Search for the cell housing the specified text and yield its [x, y] center coordinate. 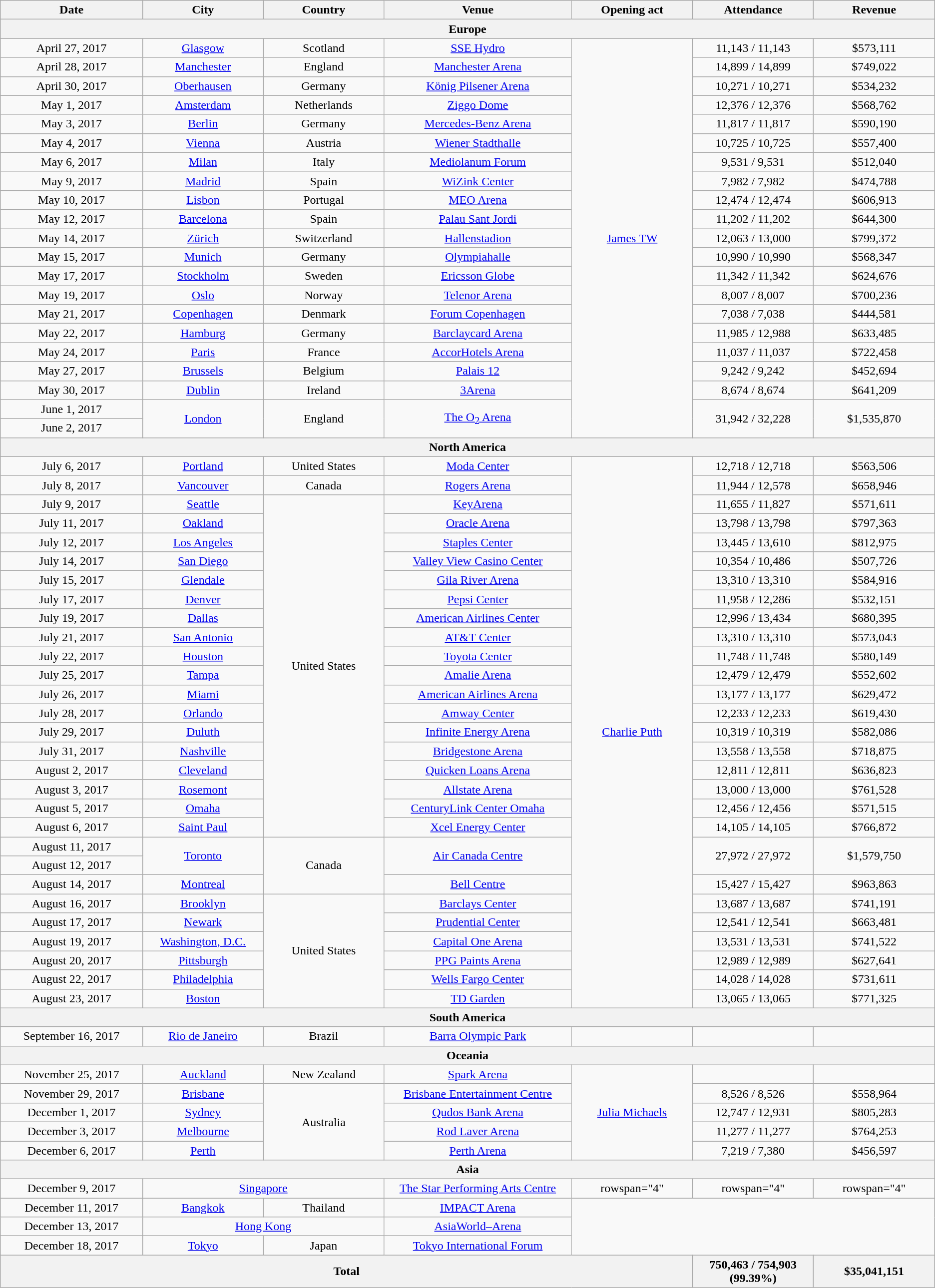
$663,481 [874, 922]
December 1, 2017 [72, 1112]
31,942 / 32,228 [753, 419]
$580,149 [874, 656]
Quicken Loans Arena [478, 770]
27,972 / 27,972 [753, 856]
Opening act [632, 10]
König Pilsener Arena [478, 86]
Valley View Casino Center [478, 561]
Philadelphia [203, 979]
November 25, 2017 [72, 1074]
August 16, 2017 [72, 903]
Venue [478, 10]
Bridgestone Arena [478, 751]
$644,300 [874, 219]
12,718 / 12,718 [753, 466]
Oracle Arena [478, 523]
11,958 / 12,286 [753, 599]
8,674 / 8,674 [753, 390]
Lisbon [203, 200]
12,233 / 12,233 [753, 713]
Air Canada Centre [478, 856]
August 2, 2017 [72, 770]
Charlie Puth [632, 732]
December 3, 2017 [72, 1131]
11,277 / 11,277 [753, 1131]
Boston [203, 998]
13,065 / 13,065 [753, 998]
September 16, 2017 [72, 1036]
$718,875 [874, 751]
San Diego [203, 561]
July 12, 2017 [72, 542]
Vancouver [203, 485]
Revenue [874, 10]
PPG Paints Arena [478, 960]
Hamburg [203, 333]
Glasgow [203, 48]
Ericsson Globe [478, 276]
Prudential Center [478, 922]
July 14, 2017 [72, 561]
Zürich [203, 238]
$700,236 [874, 295]
August 17, 2017 [72, 922]
AccorHotels Arena [478, 352]
12,479 / 12,479 [753, 675]
$805,283 [874, 1112]
$573,111 [874, 48]
July 6, 2017 [72, 466]
July 8, 2017 [72, 485]
12,811 / 12,811 [753, 770]
Paris [203, 352]
$557,400 [874, 143]
North America [467, 447]
Saint Paul [203, 827]
Attendance [753, 10]
$590,190 [874, 124]
$582,086 [874, 732]
11,202 / 11,202 [753, 219]
14,028 / 14,028 [753, 979]
Portugal [324, 200]
$799,372 [874, 238]
$658,946 [874, 485]
Pittsburgh [203, 960]
$474,788 [874, 181]
13,445 / 13,610 [753, 542]
American Airlines Center [478, 618]
Barclays Center [478, 903]
Allstate Arena [478, 789]
Nashville [203, 751]
Switzerland [324, 238]
Washington, D.C. [203, 941]
Sydney [203, 1112]
Denmark [324, 314]
July 21, 2017 [72, 637]
IMPACT Arena [478, 1208]
$532,151 [874, 599]
$749,022 [874, 67]
August 3, 2017 [72, 789]
Belgium [324, 371]
November 29, 2017 [72, 1093]
Dallas [203, 618]
14,899 / 14,899 [753, 67]
Los Angeles [203, 542]
$731,611 [874, 979]
15,427 / 15,427 [753, 884]
$568,762 [874, 105]
7,038 / 7,038 [753, 314]
May 6, 2017 [72, 162]
New Zealand [324, 1074]
Vienna [203, 143]
August 5, 2017 [72, 808]
$534,232 [874, 86]
Auckland [203, 1074]
KeyArena [478, 504]
9,531 / 9,531 [753, 162]
July 25, 2017 [72, 675]
$766,872 [874, 827]
Toronto [203, 856]
$552,602 [874, 675]
7,982 / 7,982 [753, 181]
$633,485 [874, 333]
Orlando [203, 713]
$571,515 [874, 808]
$606,913 [874, 200]
$456,597 [874, 1150]
May 4, 2017 [72, 143]
CenturyLink Center Omaha [478, 808]
August 12, 2017 [72, 865]
May 22, 2017 [72, 333]
Seattle [203, 504]
11,342 / 11,342 [753, 276]
Hallenstadion [478, 238]
AsiaWorld–Arena [478, 1227]
May 21, 2017 [72, 314]
12,996 / 13,434 [753, 618]
Brisbane [203, 1093]
July 26, 2017 [72, 694]
Qudos Bank Arena [478, 1112]
December 11, 2017 [72, 1208]
South America [467, 1017]
Berlin [203, 124]
Oberhausen [203, 86]
May 17, 2017 [72, 276]
July 28, 2017 [72, 713]
MEO Arena [478, 200]
11,748 / 11,748 [753, 656]
Palais 12 [478, 371]
Copenhagen [203, 314]
July 9, 2017 [72, 504]
Italy [324, 162]
Moda Center [478, 466]
London [203, 419]
750,463 / 754,903 (99.39%) [753, 1272]
$624,676 [874, 276]
Bangkok [203, 1208]
3Arena [478, 390]
Oceania [467, 1055]
July 11, 2017 [72, 523]
Total [347, 1272]
Portland [203, 466]
Palau Sant Jordi [478, 219]
Scotland [324, 48]
$680,395 [874, 618]
9,242 / 9,242 [753, 371]
Rio de Janeiro [203, 1036]
Toyota Center [478, 656]
May 15, 2017 [72, 257]
Duluth [203, 732]
$812,975 [874, 542]
July 19, 2017 [72, 618]
July 17, 2017 [72, 599]
Glendale [203, 580]
Cleveland [203, 770]
10,354 / 10,486 [753, 561]
Sweden [324, 276]
June 2, 2017 [72, 428]
$722,458 [874, 352]
Madrid [203, 181]
Barcelona [203, 219]
$741,522 [874, 941]
Melbourne [203, 1131]
December 9, 2017 [72, 1189]
Ziggo Dome [478, 105]
$627,641 [874, 960]
$636,823 [874, 770]
$764,253 [874, 1131]
Omaha [203, 808]
$571,611 [874, 504]
Rod Laver Arena [478, 1131]
July 15, 2017 [72, 580]
TD Garden [478, 998]
August 20, 2017 [72, 960]
Ireland [324, 390]
11,143 / 11,143 [753, 48]
12,541 / 12,541 [753, 922]
$629,472 [874, 694]
Montreal [203, 884]
Tokyo [203, 1246]
Manchester [203, 67]
$761,528 [874, 789]
August 6, 2017 [72, 827]
American Airlines Arena [478, 694]
July 22, 2017 [72, 656]
12,376 / 12,376 [753, 105]
May 9, 2017 [72, 181]
11,655 / 11,827 [753, 504]
December 6, 2017 [72, 1150]
Rogers Arena [478, 485]
Perth Arena [478, 1150]
$563,506 [874, 466]
Brussels [203, 371]
Julia Michaels [632, 1112]
12,747 / 12,931 [753, 1112]
The Star Performing Arts Centre [478, 1189]
Amalie Arena [478, 675]
Norway [324, 295]
11,037 / 11,037 [753, 352]
June 1, 2017 [72, 409]
12,063 / 13,000 [753, 238]
14,105 / 14,105 [753, 827]
$512,040 [874, 162]
13,558 / 13,558 [753, 751]
August 11, 2017 [72, 847]
August 19, 2017 [72, 941]
Japan [324, 1246]
Hong Kong [263, 1227]
11,985 / 12,988 [753, 333]
Netherlands [324, 105]
May 14, 2017 [72, 238]
April 28, 2017 [72, 67]
Bell Centre [478, 884]
Denver [203, 599]
May 10, 2017 [72, 200]
Tampa [203, 675]
Stockholm [203, 276]
May 1, 2017 [72, 105]
Thailand [324, 1208]
Capital One Arena [478, 941]
$584,916 [874, 580]
City [203, 10]
Infinite Energy Arena [478, 732]
December 18, 2017 [72, 1246]
Munich [203, 257]
April 27, 2017 [72, 48]
The O2 Arena [478, 419]
11,817 / 11,817 [753, 124]
12,474 / 12,474 [753, 200]
Manchester Arena [478, 67]
July 31, 2017 [72, 751]
Newark [203, 922]
May 3, 2017 [72, 124]
Brisbane Entertainment Centre [478, 1093]
May 12, 2017 [72, 219]
8,007 / 8,007 [753, 295]
Wiener Stadthalle [478, 143]
Pepsi Center [478, 599]
WiZink Center [478, 181]
13,531 / 13,531 [753, 941]
Oslo [203, 295]
Amsterdam [203, 105]
Staples Center [478, 542]
7,219 / 7,380 [753, 1150]
May 19, 2017 [72, 295]
Amway Center [478, 713]
August 14, 2017 [72, 884]
Barra Olympic Park [478, 1036]
$619,430 [874, 713]
$568,347 [874, 257]
Miami [203, 694]
Milan [203, 162]
Olympiahalle [478, 257]
Mercedes-Benz Arena [478, 124]
Forum Copenhagen [478, 314]
12,989 / 12,989 [753, 960]
James TW [632, 238]
Telenor Arena [478, 295]
13,798 / 13,798 [753, 523]
$641,209 [874, 390]
AT&T Center [478, 637]
May 27, 2017 [72, 371]
$558,964 [874, 1093]
August 23, 2017 [72, 998]
$507,726 [874, 561]
13,000 / 13,000 [753, 789]
Europe [467, 29]
Gila River Arena [478, 580]
Brooklyn [203, 903]
12,456 / 12,456 [753, 808]
Dublin [203, 390]
$797,363 [874, 523]
May 30, 2017 [72, 390]
$771,325 [874, 998]
10,319 / 10,319 [753, 732]
Wells Fargo Center [478, 979]
Rosemont [203, 789]
May 24, 2017 [72, 352]
December 13, 2017 [72, 1227]
Austria [324, 143]
San Antonio [203, 637]
Perth [203, 1150]
Australia [324, 1122]
Date [72, 10]
July 29, 2017 [72, 732]
Barclaycard Arena [478, 333]
Xcel Energy Center [478, 827]
10,990 / 10,990 [753, 257]
Oakland [203, 523]
Brazil [324, 1036]
10,725 / 10,725 [753, 143]
August 22, 2017 [72, 979]
Country [324, 10]
$35,041,151 [874, 1272]
$741,191 [874, 903]
$1,535,870 [874, 419]
$1,579,750 [874, 856]
$963,863 [874, 884]
$573,043 [874, 637]
Mediolanum Forum [478, 162]
Asia [467, 1170]
France [324, 352]
Singapore [263, 1189]
Spark Arena [478, 1074]
SSE Hydro [478, 48]
8,526 / 8,526 [753, 1093]
11,944 / 12,578 [753, 485]
$444,581 [874, 314]
$452,694 [874, 371]
Tokyo International Forum [478, 1246]
April 30, 2017 [72, 86]
13,177 / 13,177 [753, 694]
Houston [203, 656]
13,687 / 13,687 [753, 903]
10,271 / 10,271 [753, 86]
